Return [X, Y] of the center of cell containing provided text 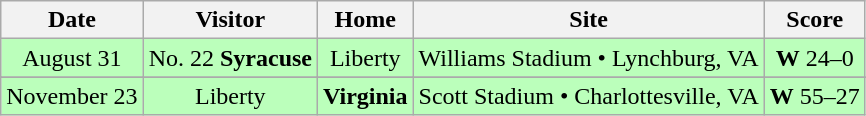
August 31 [72, 58]
Date [72, 20]
W 55–27 [814, 96]
Home [366, 20]
W 24–0 [814, 58]
No. 22 Syracuse [230, 58]
Visitor [230, 20]
Williams Stadium • Lynchburg, VA [588, 58]
Site [588, 20]
Score [814, 20]
Scott Stadium • Charlottesville, VA [588, 96]
November 23 [72, 96]
Virginia [366, 96]
